Scan for the cell matching the given text and deliver its [x, y] coordinate at center. 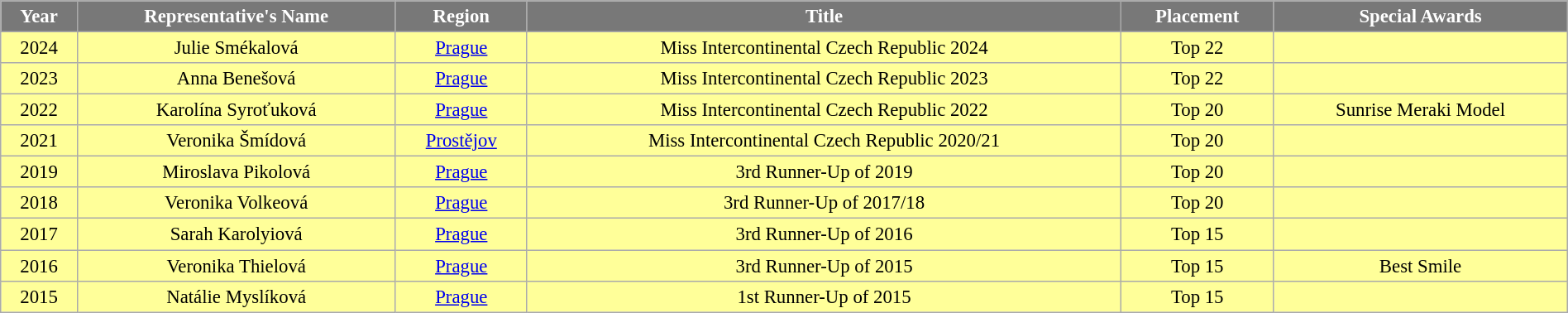
Best Smile [1421, 266]
2023 [40, 79]
3rd Runner-Up of 2017/18 [824, 203]
Miroslava Pikolová [237, 172]
Julie Smékalová [237, 48]
Special Awards [1421, 17]
2022 [40, 110]
Veronika Volkeová [237, 203]
2021 [40, 141]
Year [40, 17]
Miss Intercontinental Czech Republic 2023 [824, 79]
1st Runner-Up of 2015 [824, 296]
Sunrise Meraki Model [1421, 110]
Region [461, 17]
2016 [40, 266]
Representative's Name [237, 17]
3rd Runner-Up of 2015 [824, 266]
Title [824, 17]
2019 [40, 172]
2024 [40, 48]
Prostějov [461, 141]
Veronika Šmídová [237, 141]
Miss Intercontinental Czech Republic 2022 [824, 110]
Anna Benešová [237, 79]
2017 [40, 234]
Placement [1198, 17]
2015 [40, 296]
3rd Runner-Up of 2016 [824, 234]
Karolína Syroťuková [237, 110]
2018 [40, 203]
3rd Runner-Up of 2019 [824, 172]
Miss Intercontinental Czech Republic 2020/21 [824, 141]
Natálie Myslíková [237, 296]
Sarah Karolyiová [237, 234]
Veronika Thielová [237, 266]
Miss Intercontinental Czech Republic 2024 [824, 48]
